Extract the [X, Y] coordinate from the center of the cell holding the provided text.  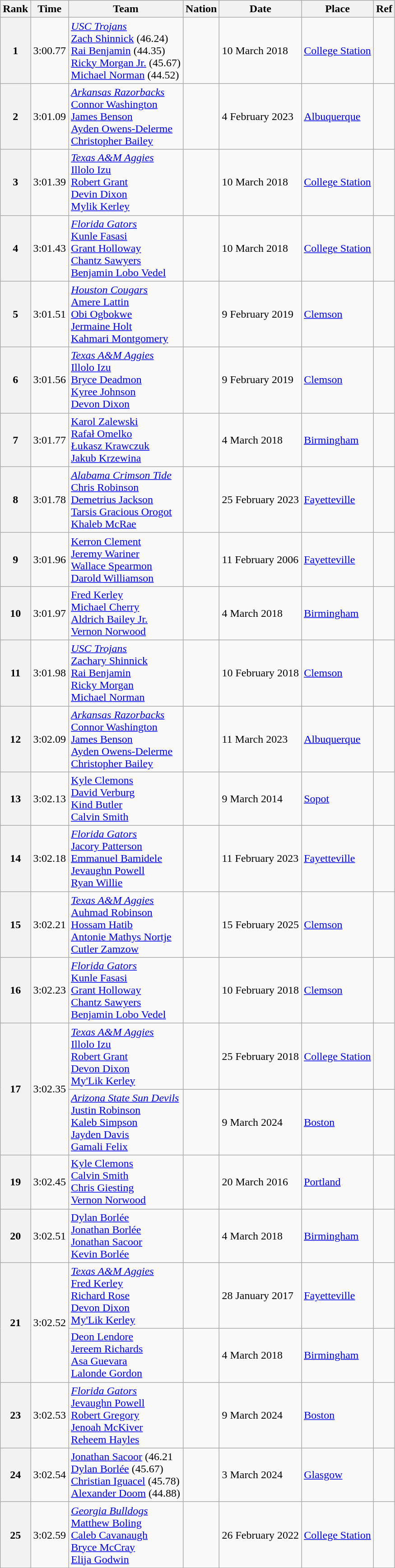
25 February 2023 [260, 500]
7 [15, 439]
1 [15, 51]
Glasgow [338, 1475]
3 March 2024 [260, 1475]
24 [15, 1475]
3:02.23 [50, 990]
Nation [201, 9]
3:02.35 [50, 1089]
28 January 2017 [260, 1295]
Kerron ClementJeremy WarinerWallace SpearmonDarold Williamson [126, 560]
3:01.78 [50, 500]
8 [15, 500]
3:01.51 [50, 314]
4 [15, 248]
3:02.53 [50, 1415]
Karol ZalewskiRafał OmelkoŁukasz KrawczukJakub Krzewina [126, 439]
3:02.13 [50, 799]
Texas A&M AggiesIllolo IzuBryce DeadmonKyree JohnsonDevon Dixon [126, 380]
3:01.39 [50, 182]
Deon LendoreJereem RichardsAsa GuevaraLalonde Gordon [126, 1355]
Place [338, 9]
Houston CougarsAmere LattinObi OgbokweJermaine HoltKahmari Montgomery [126, 314]
3:01.96 [50, 560]
Kyle ClemonsDavid VerburgKind ButlerCalvin Smith [126, 799]
3:00.77 [50, 51]
11 [15, 673]
Kyle ClemonsCalvin SmithChris GiestingVernon Norwood [126, 1182]
3:02.52 [50, 1322]
12 [15, 739]
3 [15, 182]
20 March 2016 [260, 1182]
11 March 2023 [260, 739]
USC TrojansZach Shinnick (46.24)Rai Benjamin (44.35)Ricky Morgan Jr. (45.67)Michael Norman (44.52) [126, 51]
20 [15, 1235]
3:02.59 [50, 1535]
Florida GatorsJacory PattersonEmmanuel BamideleJevaughn PowellRyan Willie [126, 859]
3:02.18 [50, 859]
11 February 2023 [260, 859]
25 [15, 1535]
Ref [384, 9]
3:01.09 [50, 116]
3:02.51 [50, 1235]
3:01.98 [50, 673]
4 February 2023 [260, 116]
3:01.77 [50, 439]
21 [15, 1322]
11 February 2006 [260, 560]
3:01.43 [50, 248]
2 [15, 116]
Alabama Crimson TideChris RobinsonDemetrius JacksonTarsis Gracious OrogotKhaleb McRae [126, 500]
19 [15, 1182]
14 [15, 859]
3:02.09 [50, 739]
Dylan BorléeJonathan BorléeJonathan SacoorKevin Borlée [126, 1235]
10 [15, 613]
3:02.21 [50, 925]
Georgia BulldogsMatthew BolingCaleb CavanaughBryce McCrayElija Godwin [126, 1535]
15 [15, 925]
3:02.45 [50, 1182]
Texas A&M AggiesAuhmad RobinsonHossam HatibAntonie Mathys NortjeCutler Zamzow [126, 925]
Texas A&M AggiesFred KerleyRichard RoseDevon DixonMy'Lik Kerley [126, 1295]
Sopot [338, 799]
15 February 2025 [260, 925]
Texas A&M AggiesIllolo IzuRobert GrantDevon DixonMy'Lik Kerley [126, 1056]
9 [15, 560]
26 February 2022 [260, 1535]
Rank [15, 9]
6 [15, 380]
Team [126, 9]
USC TrojansZachary ShinnickRai BenjaminRicky MorganMichael Norman [126, 673]
3:01.56 [50, 380]
Arizona State Sun DevilsJustin RobinsonKaleb SimpsonJayden DavisGamali Felix [126, 1122]
17 [15, 1089]
16 [15, 990]
9 March 2014 [260, 799]
3:02.54 [50, 1475]
Texas A&M AggiesIllolo IzuRobert GrantDevin DixonMylik Kerley [126, 182]
23 [15, 1415]
5 [15, 314]
25 February 2018 [260, 1056]
Jonathan Sacoor (46.21Dylan Borlée (45.67)Christian Iguacel (45.78)Alexander Doom (44.88) [126, 1475]
Florida GatorsJevaughn PowellRobert GregoryJenoah McKiverReheem Hayles [126, 1415]
Date [260, 9]
3:01.97 [50, 613]
Fred KerleyMichael CherryAldrich Bailey Jr.Vernon Norwood [126, 613]
Time [50, 9]
Portland [338, 1182]
13 [15, 799]
